Identify which cell holds the provided text, then report its (X, Y) central coordinate. 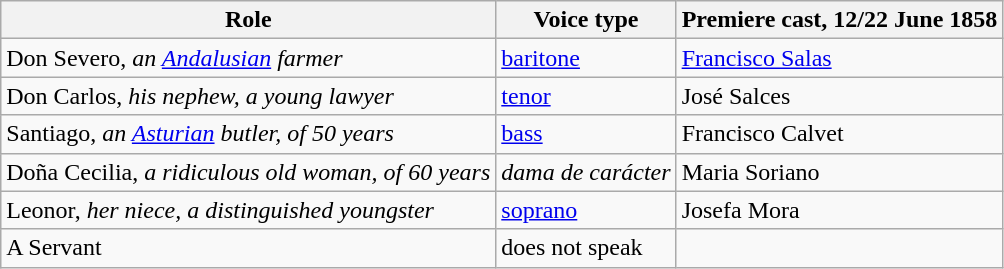
Role (248, 20)
Doña Cecilia, a ridiculous old woman, of 60 years (248, 172)
Voice type (586, 20)
dama de carácter (586, 172)
Premiere cast, 12/22 June 1858 (840, 20)
Leonor, her niece, a distinguished youngster (248, 210)
Francisco Salas (840, 58)
bass (586, 134)
baritone (586, 58)
Francisco Calvet (840, 134)
Santiago, an Asturian butler, of 50 years (248, 134)
Don Carlos, his nephew, a young lawyer (248, 96)
soprano (586, 210)
Don Severo, an Andalusian farmer (248, 58)
A Servant (248, 248)
tenor (586, 96)
Maria Soriano (840, 172)
José Salces (840, 96)
Josefa Mora (840, 210)
does not speak (586, 248)
